Output the [x, y] coordinate of the center of the cell containing the given text.  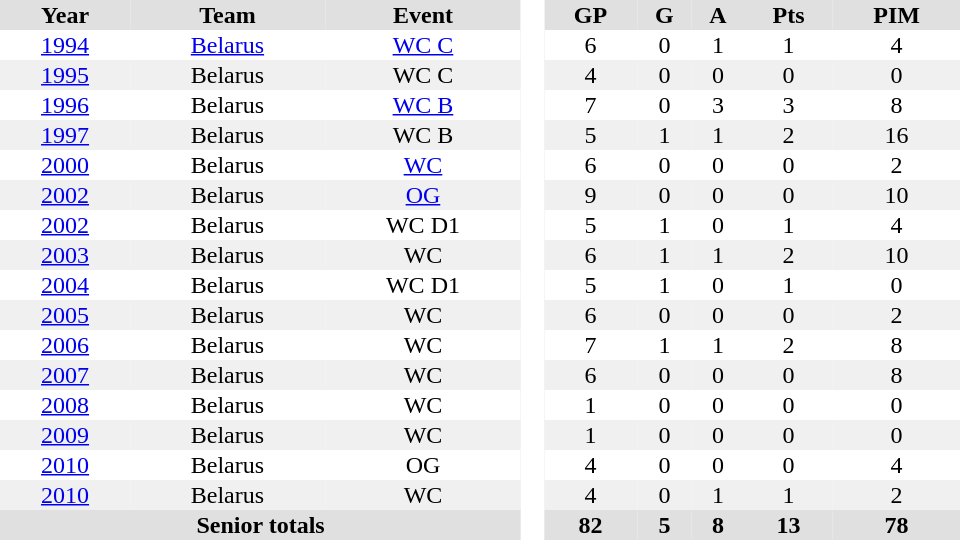
Senior totals [260, 525]
1995 [65, 75]
2003 [65, 255]
Pts [788, 15]
A [718, 15]
2006 [65, 345]
9 [590, 195]
2009 [65, 435]
2007 [65, 375]
Year [65, 15]
2005 [65, 315]
PIM [896, 15]
16 [896, 135]
78 [896, 525]
13 [788, 525]
Team [228, 15]
2008 [65, 405]
1996 [65, 105]
1997 [65, 135]
Event [423, 15]
G [664, 15]
2004 [65, 285]
1994 [65, 45]
2000 [65, 165]
82 [590, 525]
GP [590, 15]
